For the text-containing cell, return its midpoint in [x, y] coordinate format. 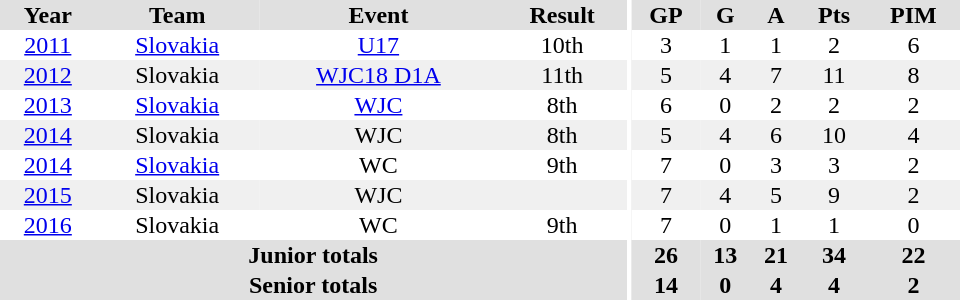
8 [914, 75]
PIM [914, 15]
22 [914, 255]
Senior totals [313, 285]
GP [666, 15]
10th [562, 45]
Junior totals [313, 255]
14 [666, 285]
13 [726, 255]
11 [834, 75]
2016 [48, 225]
Event [378, 15]
Year [48, 15]
Team [178, 15]
2013 [48, 105]
2015 [48, 195]
9 [834, 195]
G [726, 15]
2011 [48, 45]
A [776, 15]
Result [562, 15]
10 [834, 135]
WJC18 D1A [378, 75]
Pts [834, 15]
21 [776, 255]
2012 [48, 75]
U17 [378, 45]
34 [834, 255]
11th [562, 75]
26 [666, 255]
